Provide the [X, Y] coordinate of the cell's center where the given text is located.  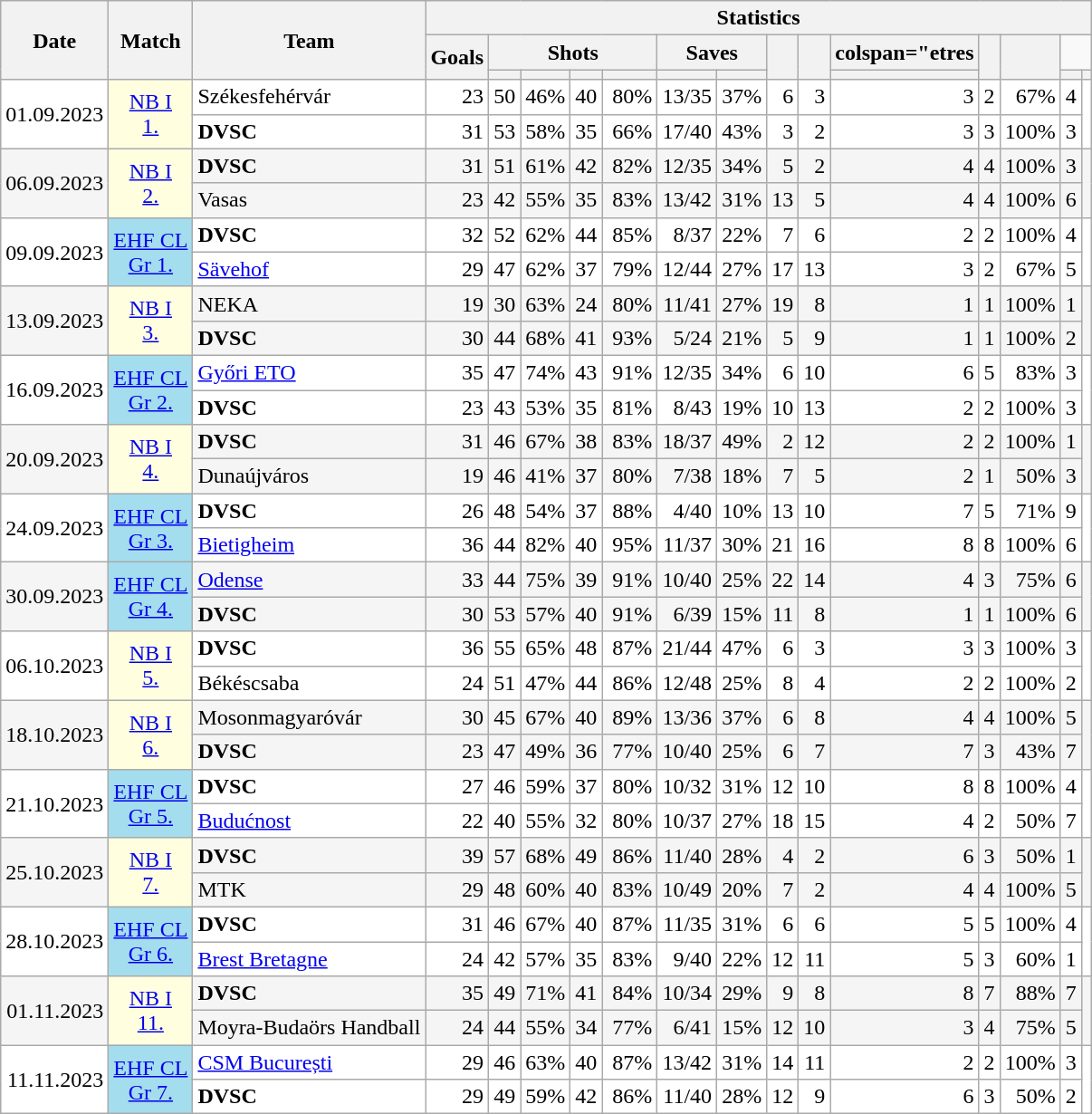
26 [457, 511]
84% [630, 994]
10% [742, 511]
34 [587, 1028]
38 [587, 442]
10/37 [687, 821]
Goals [457, 58]
21/44 [687, 648]
21 [782, 545]
NB I11. [150, 1011]
89% [630, 717]
01.09.2023 [54, 114]
45 [505, 717]
21.10.2023 [54, 803]
Match [150, 40]
09.09.2023 [54, 252]
8/43 [687, 407]
81% [630, 407]
EHF CLGr 5. [150, 803]
4/40 [687, 511]
Date [54, 40]
13/36 [687, 717]
33 [457, 580]
6/41 [687, 1028]
58% [545, 131]
Budućnost [310, 821]
30.09.2023 [54, 597]
Team [310, 40]
10/34 [687, 994]
18/37 [687, 442]
NB I5. [150, 666]
06.10.2023 [54, 666]
93% [630, 338]
27 [457, 786]
10/49 [687, 889]
Moyra-Budaörs Handball [310, 1028]
EHF CLGr 4. [150, 597]
Győri ETO [310, 372]
NB I6. [150, 735]
52 [505, 235]
20.09.2023 [54, 459]
53% [545, 407]
95% [630, 545]
8/37 [687, 235]
65% [545, 648]
17/40 [687, 131]
5/24 [687, 338]
NB I2. [150, 183]
Székesfehérvár [310, 97]
16 [815, 545]
12/44 [687, 269]
28.10.2023 [54, 941]
NB I7. [150, 872]
66% [630, 131]
Saves [712, 53]
EHF CLGr 7. [150, 1080]
11.11.2023 [54, 1080]
Shots [573, 53]
11/41 [687, 303]
54% [545, 511]
6/39 [687, 614]
57 [505, 855]
EHF CLGr 6. [150, 941]
41% [545, 476]
13.09.2023 [54, 321]
NB I4. [150, 459]
79% [630, 269]
50 [505, 97]
Dunaújváros [310, 476]
11/35 [687, 924]
61% [545, 166]
16.09.2023 [54, 389]
17 [782, 269]
colspan="etres [905, 53]
30% [742, 545]
9/40 [687, 959]
46% [545, 97]
NEKA [310, 303]
Sävehof [310, 269]
21% [742, 338]
29% [742, 994]
06.09.2023 [54, 183]
74% [545, 372]
NB I3. [150, 321]
12/48 [687, 683]
EHF CLGr 1. [150, 252]
15 [815, 821]
Brest Bretagne [310, 959]
EHF CLGr 2. [150, 389]
Vasas [310, 200]
18.10.2023 [54, 735]
20% [742, 889]
85% [630, 235]
18% [742, 476]
7/38 [687, 476]
Mosonmagyaróvár [310, 717]
13/35 [687, 97]
25.10.2023 [54, 872]
18 [782, 821]
MTK [310, 889]
NB I 1. [150, 114]
Békéscsaba [310, 683]
19% [742, 407]
24.09.2023 [54, 528]
Odense [310, 580]
CSM București [310, 1062]
EHF CLGr 3. [150, 528]
Bietigheim [310, 545]
55 [505, 648]
11/37 [687, 545]
10/32 [687, 786]
Statistics [759, 18]
01.11.2023 [54, 1011]
